Search for the cell housing the specified text and yield its [X, Y] center coordinate. 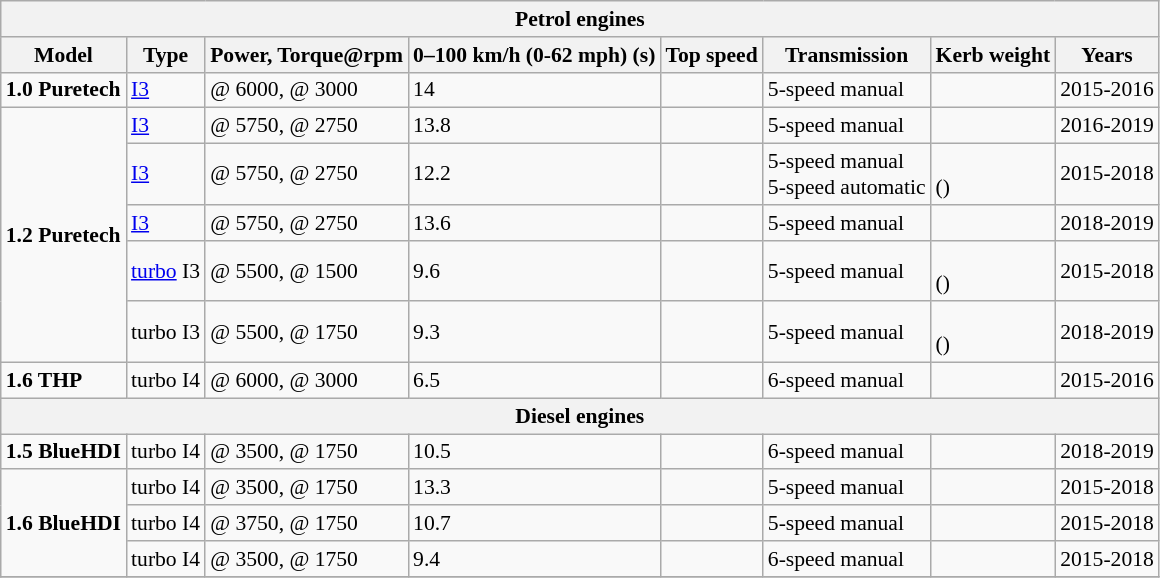
14 [534, 90]
Top speed [711, 55]
Power, Torque@rpm [306, 55]
@ 3750, @ 1750 [306, 523]
9.3 [534, 332]
Petrol engines [580, 19]
13.3 [534, 488]
9.4 [534, 559]
1.6 BlueHDI [64, 524]
Type [166, 55]
Years [1107, 55]
1.0 Puretech [64, 90]
9.6 [534, 270]
10.5 [534, 452]
10.7 [534, 523]
Diesel engines [580, 416]
Kerb weight [994, 55]
Transmission [847, 55]
5-speed manual5-speed automatic [847, 174]
1.5 BlueHDI [64, 452]
13.6 [534, 223]
6.5 [534, 381]
Model [64, 55]
1.6 THP [64, 381]
12.2 [534, 174]
@ 5500, @ 1500 [306, 270]
1.2 Puretech [64, 236]
@ 5500, @ 1750 [306, 332]
2016-2019 [1107, 126]
13.8 [534, 126]
0–100 km/h (0-62 mph) (s) [534, 55]
